Search for the cell housing the specified text and yield its [X, Y] center coordinate. 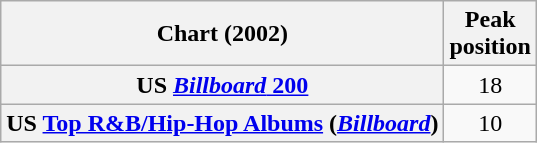
Chart (2002) [222, 34]
10 [490, 123]
18 [490, 85]
US Billboard 200 [222, 85]
US Top R&B/Hip-Hop Albums (Billboard) [222, 123]
Peak position [490, 34]
